Capture the cell that displays the provided text and extract its (X, Y) central coordinate. 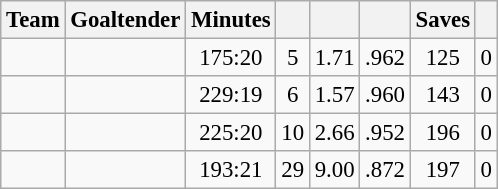
Goaltender (126, 20)
1.71 (334, 58)
125 (442, 58)
10 (292, 133)
225:20 (231, 133)
229:19 (231, 95)
.952 (385, 133)
.872 (385, 170)
5 (292, 58)
193:21 (231, 170)
9.00 (334, 170)
197 (442, 170)
143 (442, 95)
1.57 (334, 95)
Minutes (231, 20)
6 (292, 95)
2.66 (334, 133)
175:20 (231, 58)
196 (442, 133)
29 (292, 170)
.962 (385, 58)
Team (33, 20)
.960 (385, 95)
Saves (442, 20)
